From the cell containing the given text, extract its center point as (X, Y) coordinate. 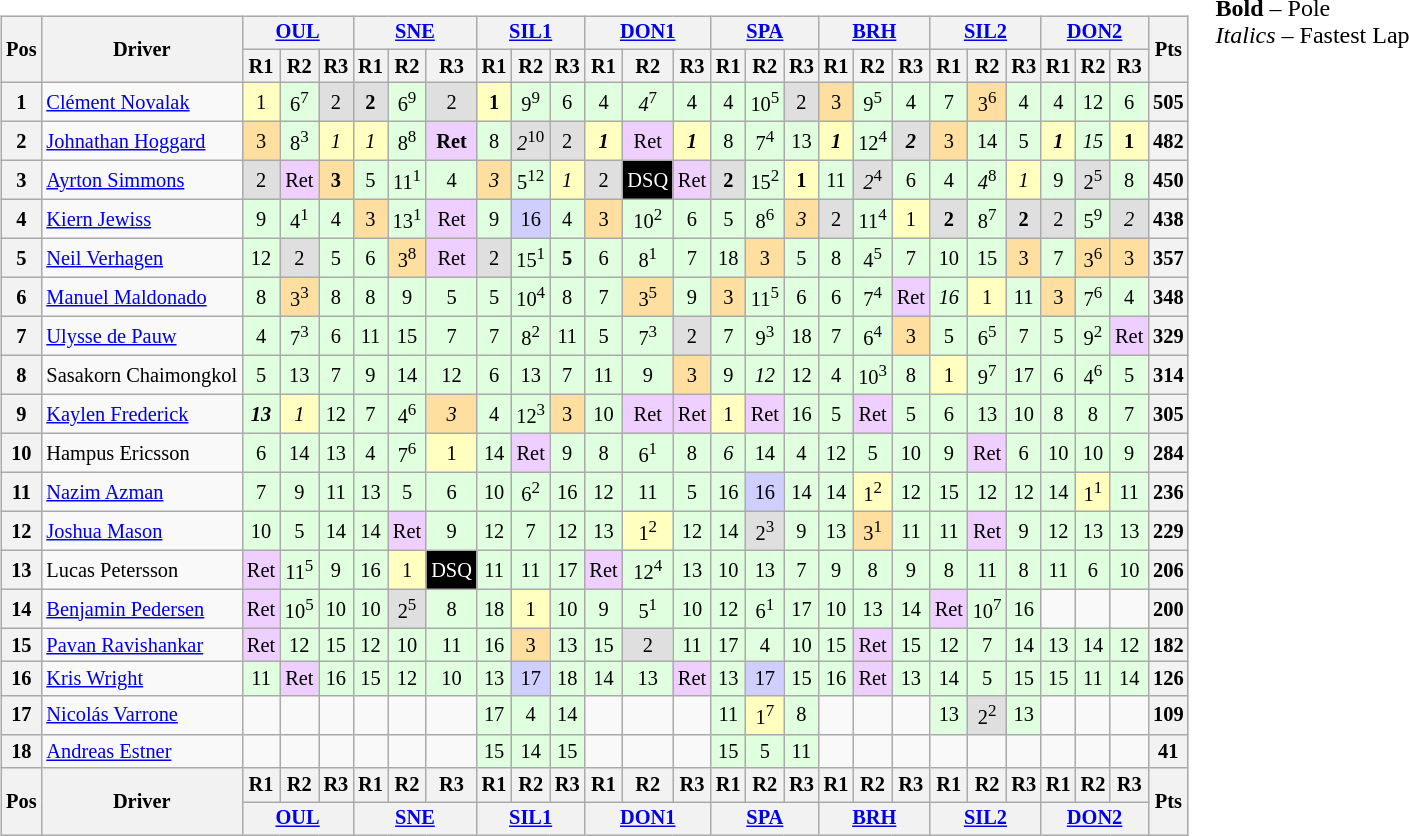
Ulysse de Pauw (142, 336)
48 (988, 180)
450 (1168, 180)
357 (1168, 258)
87 (988, 220)
Kris Wright (142, 679)
24 (872, 180)
438 (1168, 220)
35 (648, 298)
47 (648, 102)
107 (988, 608)
67 (300, 102)
182 (1168, 645)
109 (1168, 716)
329 (1168, 336)
83 (300, 142)
200 (1168, 608)
Nicolás Varrone (142, 716)
51 (648, 608)
23 (766, 530)
45 (872, 258)
Andreas Estner (142, 752)
38 (408, 258)
Ayrton Simmons (142, 180)
Joshua Mason (142, 530)
151 (530, 258)
305 (1168, 414)
206 (1168, 570)
229 (1168, 530)
Clément Novalak (142, 102)
99 (530, 102)
92 (1094, 336)
88 (408, 142)
348 (1168, 298)
64 (872, 336)
31 (872, 530)
123 (530, 414)
Kaylen Frederick (142, 414)
482 (1168, 142)
104 (530, 298)
314 (1168, 376)
505 (1168, 102)
62 (530, 492)
Neil Verhagen (142, 258)
93 (766, 336)
210 (530, 142)
82 (530, 336)
Kiern Jewiss (142, 220)
126 (1168, 679)
81 (648, 258)
65 (988, 336)
69 (408, 102)
284 (1168, 454)
95 (872, 102)
114 (872, 220)
Johnathan Hoggard (142, 142)
Lucas Petersson (142, 570)
86 (766, 220)
97 (988, 376)
236 (1168, 492)
59 (1094, 220)
103 (872, 376)
131 (408, 220)
Nazim Azman (142, 492)
Pavan Ravishankar (142, 645)
Hampus Ericsson (142, 454)
152 (766, 180)
33 (300, 298)
Benjamin Pedersen (142, 608)
Sasakorn Chaimongkol (142, 376)
22 (988, 716)
111 (408, 180)
512 (530, 180)
Manuel Maldonado (142, 298)
102 (648, 220)
